From the cell containing the given text, extract its center point as (x, y) coordinate. 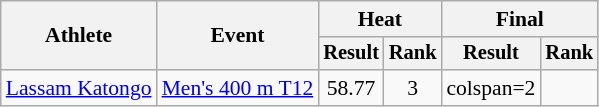
Event (238, 36)
Heat (380, 19)
3 (413, 88)
Athlete (79, 36)
Lassam Katongo (79, 88)
colspan=2 (490, 88)
58.77 (351, 88)
Final (520, 19)
Men's 400 m T12 (238, 88)
